From the cell containing the given text, extract its center point as (x, y) coordinate. 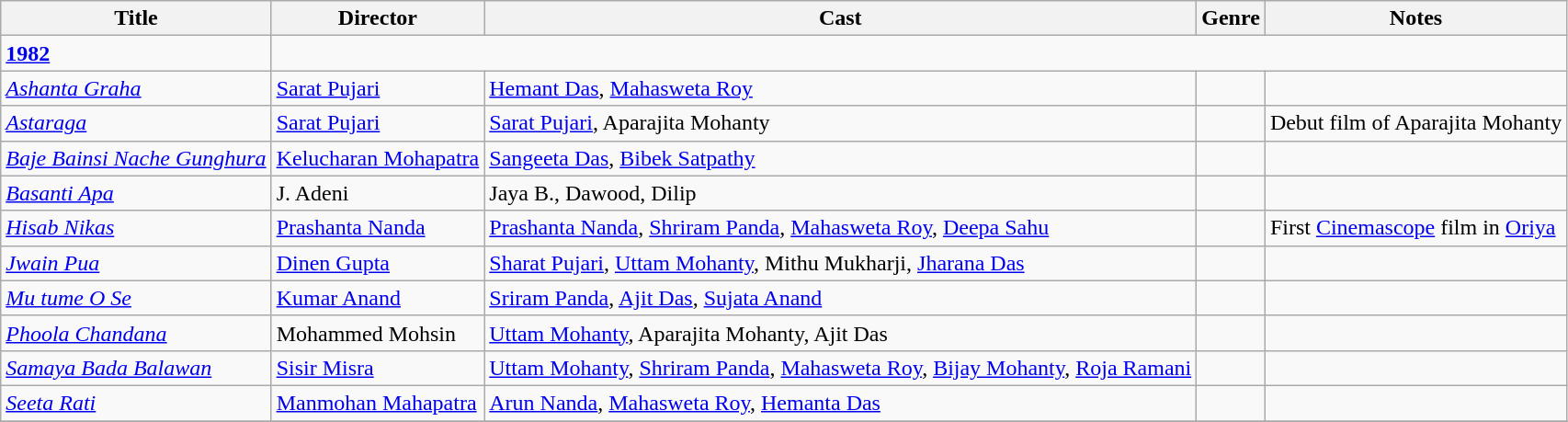
Baje Bainsi Nache Gunghura (136, 158)
Sharat Pujari, Uttam Mohanty, Mithu Mukharji, Jharana Das (840, 263)
Prashanta Nanda, Shriram Panda, Mahasweta Roy, Deepa Sahu (840, 228)
Jaya B., Dawood, Dilip (840, 193)
Debut film of Aparajita Mohanty (1415, 123)
Ashanta Graha (136, 88)
Dinen Gupta (378, 263)
Seeta Rati (136, 403)
Title (136, 18)
Mu tume O Se (136, 298)
Samaya Bada Balawan (136, 368)
Hemant Das, Mahasweta Roy (840, 88)
Arun Nanda, Mahasweta Roy, Hemanta Das (840, 403)
Manmohan Mahapatra (378, 403)
Prashanta Nanda (378, 228)
Genre (1232, 18)
Sangeeta Das, Bibek Satpathy (840, 158)
Sriram Panda, Ajit Das, Sujata Anand (840, 298)
Director (378, 18)
Astaraga (136, 123)
Sisir Misra (378, 368)
Basanti Apa (136, 193)
Kelucharan Mohapatra (378, 158)
1982 (136, 53)
Uttam Mohanty, Shriram Panda, Mahasweta Roy, Bijay Mohanty, Roja Ramani (840, 368)
Uttam Mohanty, Aparajita Mohanty, Ajit Das (840, 333)
Phoola Chandana (136, 333)
Cast (840, 18)
Mohammed Mohsin (378, 333)
J. Adeni (378, 193)
Hisab Nikas (136, 228)
First Cinemascope film in Oriya (1415, 228)
Kumar Anand (378, 298)
Jwain Pua (136, 263)
Sarat Pujari, Aparajita Mohanty (840, 123)
Notes (1415, 18)
